Detect which cell encompasses the target text, then output its [X, Y] center coordinate. 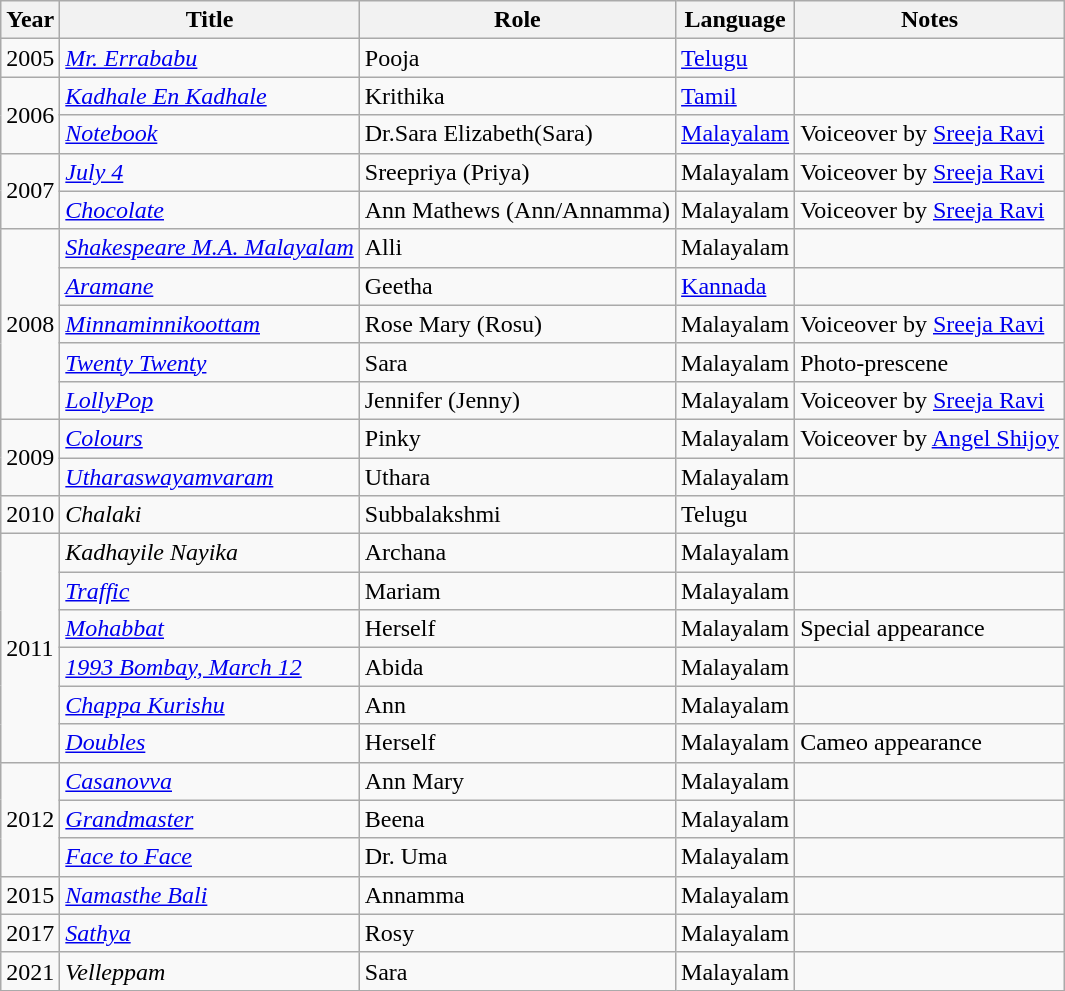
Grandmaster [210, 819]
Kadhayile Nayika [210, 553]
2008 [30, 324]
Shakespeare M.A. Malayalam [210, 248]
Mr. Errababu [210, 58]
2012 [30, 819]
LollyPop [210, 400]
2007 [30, 191]
Velleppam [210, 971]
Chappa Kurishu [210, 705]
Rose Mary (Rosu) [517, 324]
Cameo appearance [930, 743]
Beena [517, 819]
Year [30, 20]
2010 [30, 515]
Special appearance [930, 629]
2011 [30, 648]
Aramane [210, 286]
Subbalakshmi [517, 515]
Mariam [517, 591]
Face to Face [210, 857]
Voiceover by Angel Shijoy [930, 438]
Alli [517, 248]
Dr. Uma [517, 857]
Uthara [517, 477]
Dr.Sara Elizabeth(Sara) [517, 134]
2005 [30, 58]
Jennifer (Jenny) [517, 400]
Sathya [210, 933]
Abida [517, 667]
Archana [517, 553]
Annamma [517, 895]
Kannada [736, 286]
Utharaswayamvaram [210, 477]
2017 [30, 933]
Geetha [517, 286]
Krithika [517, 96]
Chocolate [210, 210]
Mohabbat [210, 629]
Photo-prescene [930, 362]
Tamil [736, 96]
Kadhale En Kadhale [210, 96]
Notes [930, 20]
Pooja [517, 58]
Role [517, 20]
Colours [210, 438]
Rosy [517, 933]
2006 [30, 115]
2021 [30, 971]
1993 Bombay, March 12 [210, 667]
Notebook [210, 134]
Pinky [517, 438]
July 4 [210, 172]
2015 [30, 895]
Ann [517, 705]
Language [736, 20]
Namasthe Bali [210, 895]
Doubles [210, 743]
Ann Mathews (Ann/Annamma) [517, 210]
2009 [30, 457]
Traffic [210, 591]
Twenty Twenty [210, 362]
Chalaki [210, 515]
Sreepriya (Priya) [517, 172]
Title [210, 20]
Ann Mary [517, 781]
Casanovva [210, 781]
Minnaminnikoottam [210, 324]
